Search for the cell housing the specified text and yield its (x, y) center coordinate. 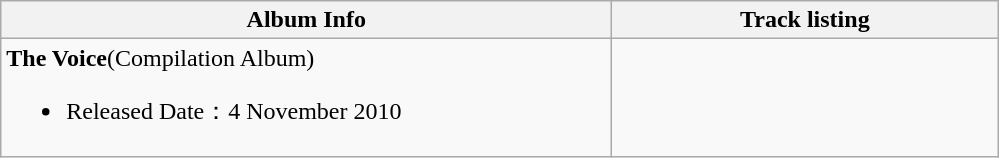
The Voice(Compilation Album)Released Date：4 November 2010 (306, 98)
Track listing (805, 20)
Album Info (306, 20)
